Capture the cell that displays the provided text and extract its (x, y) central coordinate. 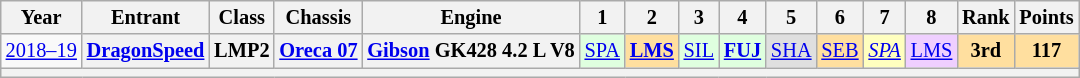
Entrant (146, 17)
2 (652, 17)
Points (1046, 17)
Class (242, 17)
SIL (699, 51)
1 (602, 17)
Gibson GK428 4.2 L V8 (470, 51)
SEB (840, 51)
8 (932, 17)
5 (791, 17)
Oreca 07 (318, 51)
3rd (986, 51)
3 (699, 17)
4 (742, 17)
DragonSpeed (146, 51)
Engine (470, 17)
2018–19 (42, 51)
FUJ (742, 51)
7 (885, 17)
Year (42, 17)
6 (840, 17)
117 (1046, 51)
Chassis (318, 17)
LMP2 (242, 51)
SHA (791, 51)
Rank (986, 17)
